For the text-containing cell, return its midpoint in [x, y] coordinate format. 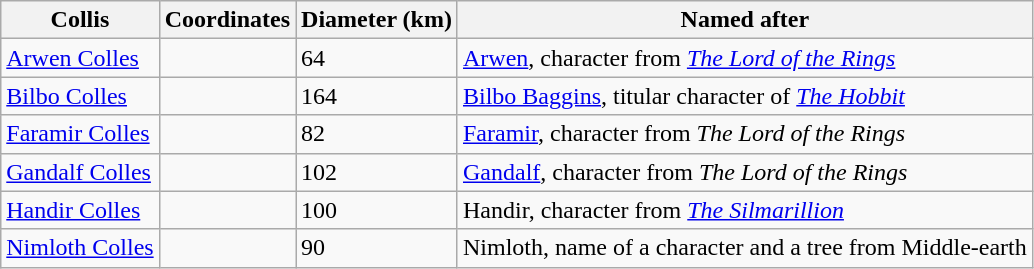
100 [377, 210]
Arwen, character from The Lord of the Rings [744, 58]
102 [377, 172]
Handir Colles [80, 210]
Coordinates [227, 20]
Bilbo Baggins, titular character of The Hobbit [744, 96]
Nimloth, name of a character and a tree from Middle-earth [744, 248]
Arwen Colles [80, 58]
Nimloth Colles [80, 248]
Faramir Colles [80, 134]
82 [377, 134]
Diameter (km) [377, 20]
164 [377, 96]
Named after [744, 20]
Faramir, character from The Lord of the Rings [744, 134]
Gandalf, character from The Lord of the Rings [744, 172]
Collis [80, 20]
90 [377, 248]
Gandalf Colles [80, 172]
Handir, character from The Silmarillion [744, 210]
64 [377, 58]
Bilbo Colles [80, 96]
